Extract the [x, y] coordinate from the center of the cell holding the provided text.  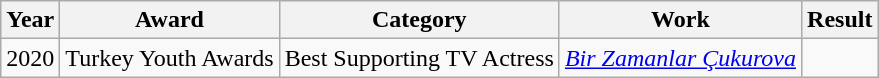
Result [840, 20]
Work [680, 20]
Year [30, 20]
Bir Zamanlar Çukurova [680, 58]
Turkey Youth Awards [170, 58]
Award [170, 20]
Best Supporting TV Actress [419, 58]
2020 [30, 58]
Category [419, 20]
